Find where the given text appears and provide that cell's center as [X, Y] coordinate. 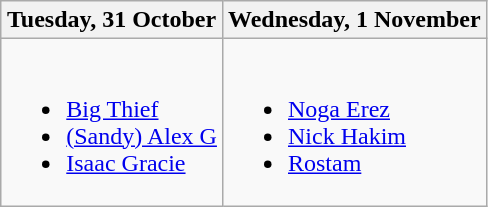
Big Thief(Sandy) Alex GIsaac Gracie [112, 122]
Tuesday, 31 October [112, 20]
Wednesday, 1 November [354, 20]
Noga ErezNick HakimRostam [354, 122]
